Determine the [x, y] coordinate at the center of the cell enclosing the given text.  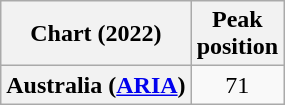
71 [237, 85]
Australia (ARIA) [96, 85]
Peakposition [237, 34]
Chart (2022) [96, 34]
